Search for the cell housing the specified text and yield its [X, Y] center coordinate. 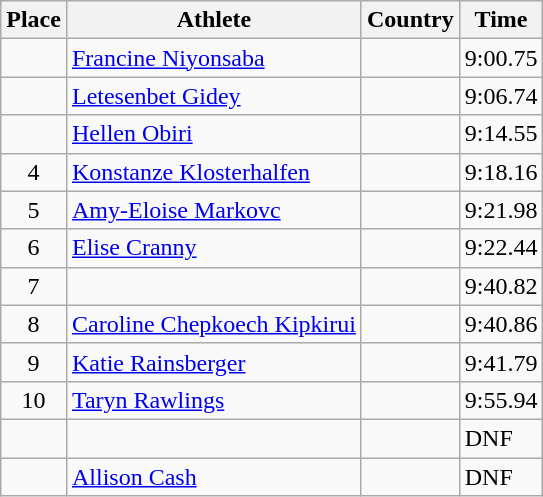
9:40.82 [501, 286]
Athlete [214, 20]
10 [34, 400]
9:41.79 [501, 362]
Country [410, 20]
Elise Cranny [214, 248]
7 [34, 286]
Allison Cash [214, 477]
Francine Niyonsaba [214, 58]
Letesenbet Gidey [214, 96]
9:00.75 [501, 58]
Caroline Chepkoech Kipkirui [214, 324]
6 [34, 248]
5 [34, 210]
9:21.98 [501, 210]
9:40.86 [501, 324]
4 [34, 172]
Konstanze Klosterhalfen [214, 172]
Taryn Rawlings [214, 400]
9:55.94 [501, 400]
9:14.55 [501, 134]
8 [34, 324]
Place [34, 20]
9:06.74 [501, 96]
9 [34, 362]
Katie Rainsberger [214, 362]
Amy-Eloise Markovc [214, 210]
9:22.44 [501, 248]
Time [501, 20]
9:18.16 [501, 172]
Hellen Obiri [214, 134]
